Determine the [X, Y] coordinate at the center of the cell enclosing the given text.  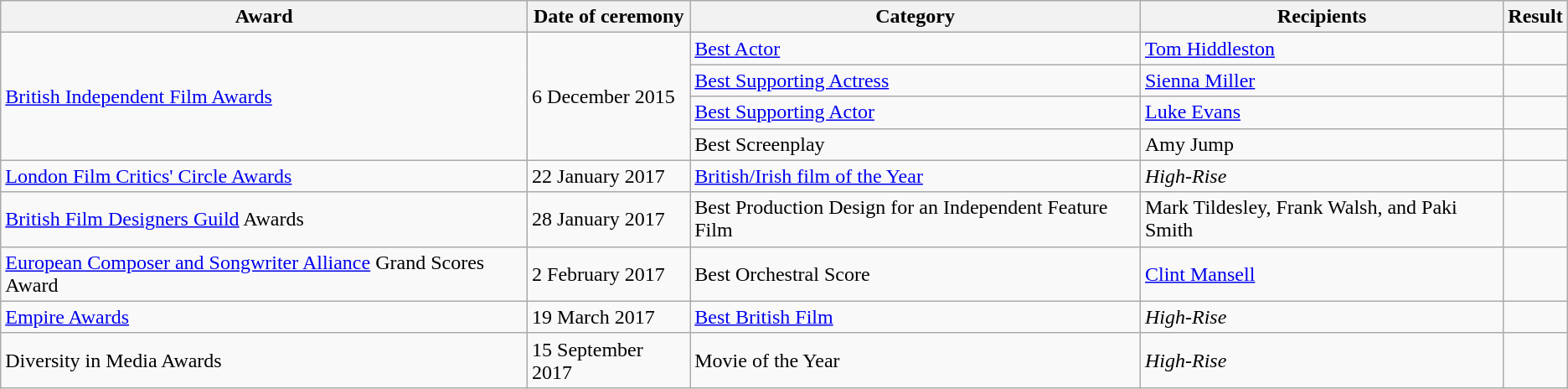
15 September 2017 [609, 360]
Award [265, 17]
22 January 2017 [609, 176]
British Film Designers Guild Awards [265, 220]
Best Production Design for an Independent Feature Film [916, 220]
Best Screenplay [916, 144]
2 February 2017 [609, 273]
British Independent Film Awards [265, 96]
Diversity in Media Awards [265, 360]
Result [1535, 17]
Best British Film [916, 317]
Best Orchestral Score [916, 273]
Luke Evans [1322, 112]
Best Actor [916, 49]
6 December 2015 [609, 96]
London Film Critics' Circle Awards [265, 176]
Recipients [1322, 17]
28 January 2017 [609, 220]
Clint Mansell [1322, 273]
Movie of the Year [916, 360]
Tom Hiddleston [1322, 49]
British/Irish film of the Year [916, 176]
European Composer and Songwriter Alliance Grand Scores Award [265, 273]
19 March 2017 [609, 317]
Mark Tildesley, Frank Walsh, and Paki Smith [1322, 220]
Category [916, 17]
Empire Awards [265, 317]
Best Supporting Actor [916, 112]
Sienna Miller [1322, 80]
Date of ceremony [609, 17]
Amy Jump [1322, 144]
Best Supporting Actress [916, 80]
